Return (X, Y) of the center of cell containing provided text 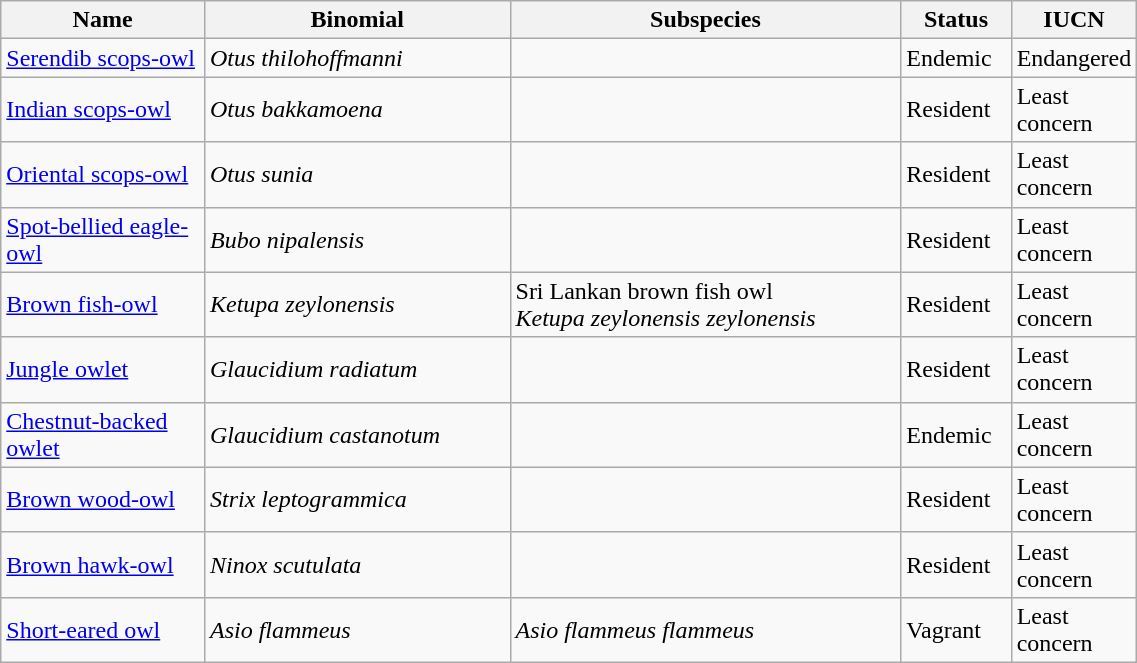
Ninox scutulata (357, 564)
Short-eared owl (103, 630)
Brown wood-owl (103, 500)
Asio flammeus flammeus (706, 630)
Indian scops-owl (103, 110)
Otus sunia (357, 174)
Oriental scops-owl (103, 174)
Asio flammeus (357, 630)
Name (103, 20)
Spot-bellied eagle-owl (103, 240)
Brown hawk-owl (103, 564)
Otus thilohoffmanni (357, 58)
Serendib scops-owl (103, 58)
Sri Lankan brown fish owlKetupa zeylonensis zeylonensis (706, 304)
Status (956, 20)
Glaucidium radiatum (357, 370)
Strix leptogrammica (357, 500)
Brown fish-owl (103, 304)
IUCN (1074, 20)
Jungle owlet (103, 370)
Bubo nipalensis (357, 240)
Otus bakkamoena (357, 110)
Endangered (1074, 58)
Ketupa zeylonensis (357, 304)
Subspecies (706, 20)
Chestnut-backed owlet (103, 434)
Glaucidium castanotum (357, 434)
Binomial (357, 20)
Vagrant (956, 630)
